Provide the (X, Y) coordinate of the cell's center where the given text is located.  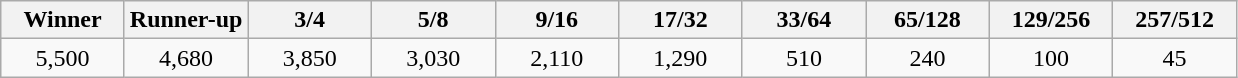
3,030 (433, 58)
Winner (63, 20)
510 (804, 58)
Runner-up (186, 20)
65/128 (928, 20)
4,680 (186, 58)
257/512 (1175, 20)
240 (928, 58)
100 (1051, 58)
45 (1175, 58)
9/16 (557, 20)
129/256 (1051, 20)
2,110 (557, 58)
5/8 (433, 20)
5,500 (63, 58)
1,290 (681, 58)
3/4 (310, 20)
33/64 (804, 20)
3,850 (310, 58)
17/32 (681, 20)
